Locate the cell with the specified text and output its (X, Y) center coordinate. 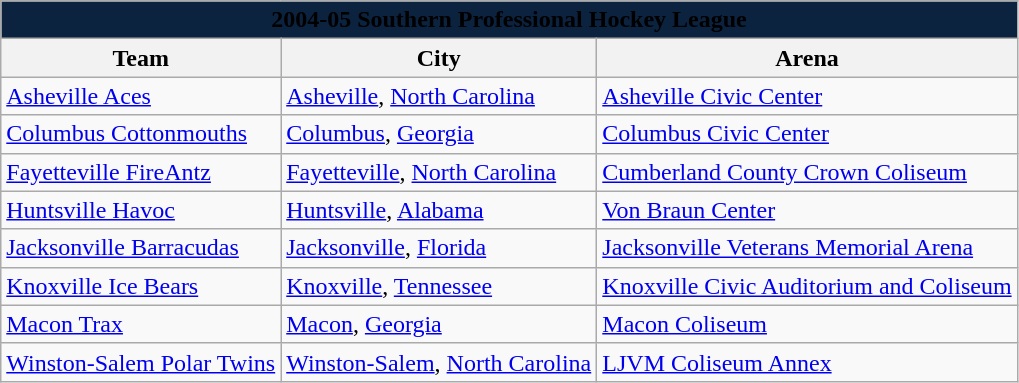
Columbus Civic Center (807, 134)
Fayetteville FireAntz (141, 172)
Cumberland County Crown Coliseum (807, 172)
Huntsville, Alabama (439, 210)
Jacksonville Barracudas (141, 248)
Asheville, North Carolina (439, 96)
Columbus Cottonmouths (141, 134)
Macon Trax (141, 324)
Winston-Salem Polar Twins (141, 362)
2004-05 Southern Professional Hockey League (509, 20)
Knoxville Ice Bears (141, 286)
City (439, 58)
Knoxville, Tennessee (439, 286)
Arena (807, 58)
LJVM Coliseum Annex (807, 362)
Von Braun Center (807, 210)
Winston-Salem, North Carolina (439, 362)
Jacksonville Veterans Memorial Arena (807, 248)
Huntsville Havoc (141, 210)
Fayetteville, North Carolina (439, 172)
Macon, Georgia (439, 324)
Macon Coliseum (807, 324)
Asheville Civic Center (807, 96)
Columbus, Georgia (439, 134)
Team (141, 58)
Asheville Aces (141, 96)
Knoxville Civic Auditorium and Coliseum (807, 286)
Jacksonville, Florida (439, 248)
